Return the [x, y] coordinate for the center point of the cell that contains the specified text.  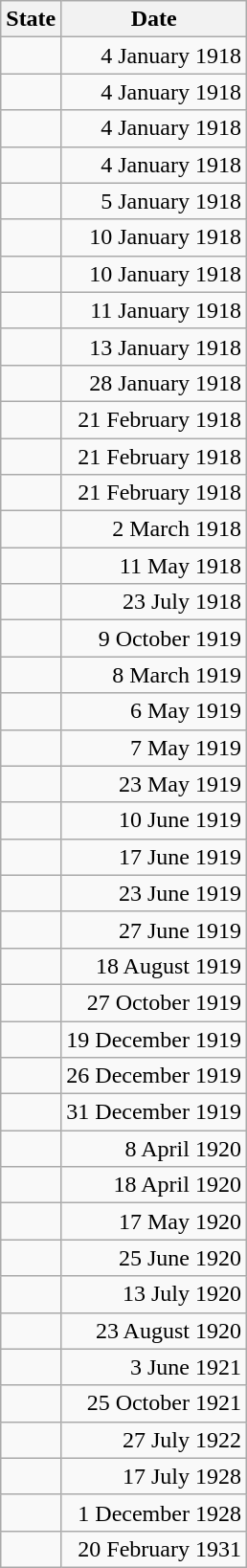
27 July 1922 [154, 1440]
20 February 1931 [154, 1549]
17 June 1919 [154, 857]
17 July 1928 [154, 1476]
Date [154, 19]
31 December 1919 [154, 1112]
23 May 1919 [154, 784]
8 April 1920 [154, 1149]
11 January 1918 [154, 310]
23 August 1920 [154, 1331]
10 June 1919 [154, 820]
17 May 1920 [154, 1221]
18 April 1920 [154, 1185]
9 October 1919 [154, 638]
25 June 1920 [154, 1258]
State [31, 19]
26 December 1919 [154, 1076]
6 May 1919 [154, 711]
23 July 1918 [154, 602]
13 January 1918 [154, 347]
13 July 1920 [154, 1294]
27 October 1919 [154, 1002]
25 October 1921 [154, 1403]
23 June 1919 [154, 893]
3 June 1921 [154, 1367]
8 March 1919 [154, 675]
11 May 1918 [154, 566]
2 March 1918 [154, 529]
27 June 1919 [154, 930]
18 August 1919 [154, 966]
28 January 1918 [154, 383]
5 January 1918 [154, 201]
1 December 1928 [154, 1512]
7 May 1919 [154, 748]
19 December 1919 [154, 1039]
